Pinpoint the cell where the given text exists, returning its (x, y) midpoint coordinate. 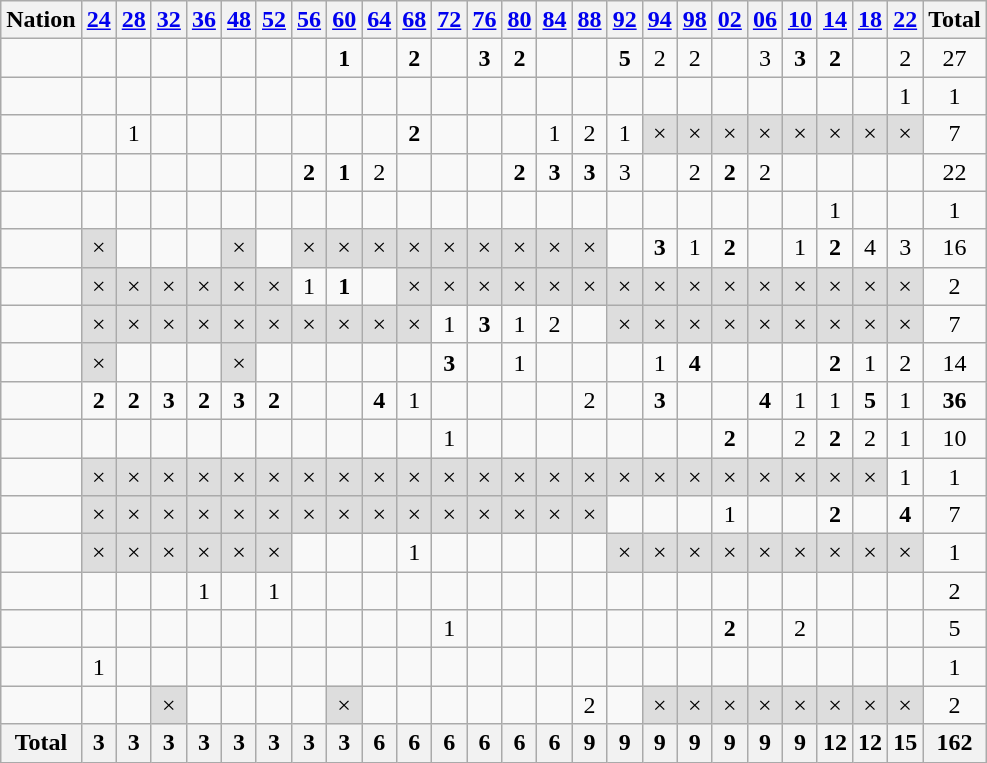
84 (554, 20)
94 (660, 20)
76 (484, 20)
68 (414, 20)
48 (238, 20)
52 (274, 20)
24 (98, 20)
28 (134, 20)
27 (955, 58)
162 (955, 743)
Nation (41, 20)
60 (344, 20)
16 (955, 248)
92 (624, 20)
80 (520, 20)
32 (168, 20)
02 (730, 20)
64 (380, 20)
06 (764, 20)
56 (310, 20)
72 (450, 20)
15 (906, 743)
18 (870, 20)
98 (694, 20)
88 (590, 20)
